Extract the [x, y] coordinate from the center of the cell holding the provided text.  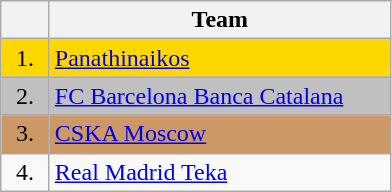
4. [26, 172]
Team [220, 20]
2. [26, 96]
3. [26, 134]
Panathinaikos [220, 58]
FC Barcelona Banca Catalana [220, 96]
1. [26, 58]
CSKA Moscow [220, 134]
Real Madrid Teka [220, 172]
